Extract the (X, Y) coordinate from the center of the cell holding the provided text.  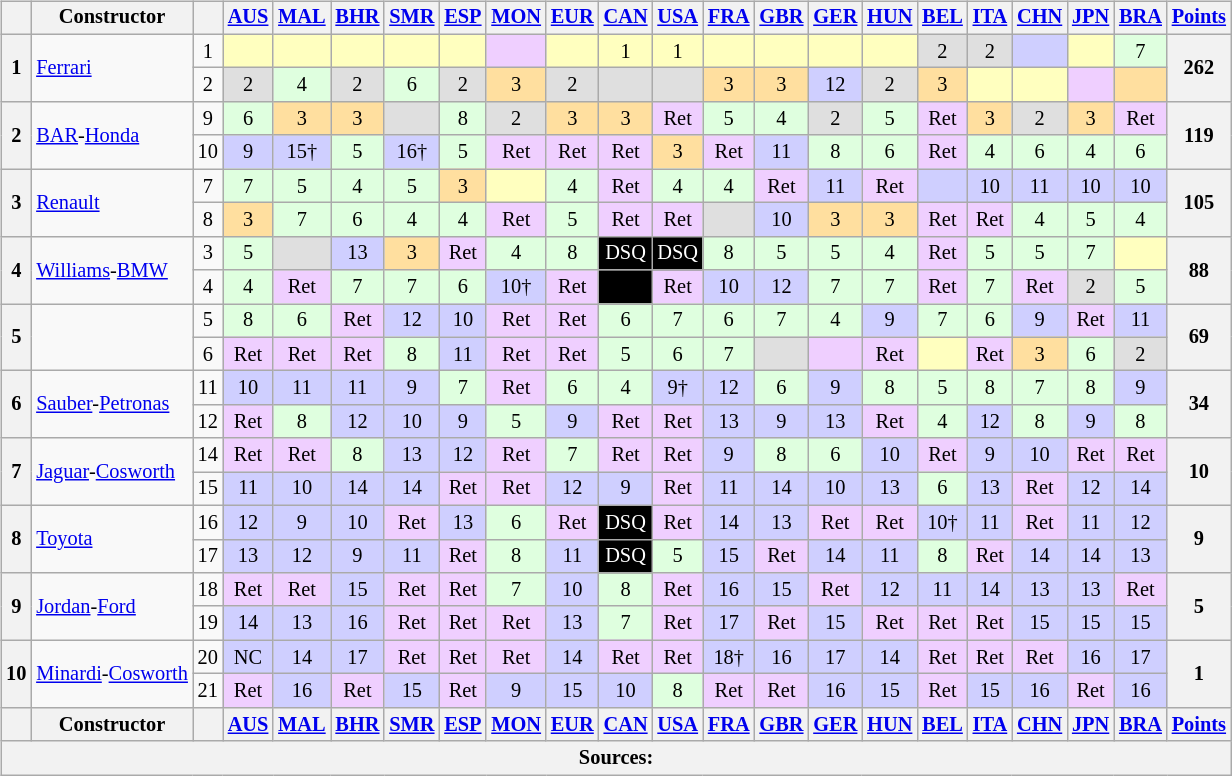
88 (1199, 270)
18 (208, 590)
262 (1199, 68)
18† (729, 657)
34 (1199, 404)
21 (208, 691)
Jaguar-Cosworth (112, 472)
20 (208, 657)
NC (248, 657)
BAR-Honda (112, 136)
19 (208, 623)
105 (1199, 202)
15† (302, 152)
69 (1199, 338)
Toyota (112, 538)
Minardi-Cosworth (112, 674)
Jordan-Ford (112, 606)
9† (677, 388)
Williams-BMW (112, 270)
Sources: (616, 758)
Renault (112, 202)
119 (1199, 136)
16† (412, 152)
Ferrari (112, 68)
Sauber-Petronas (112, 404)
